Find where the given text appears and provide that cell's center as [X, Y] coordinate. 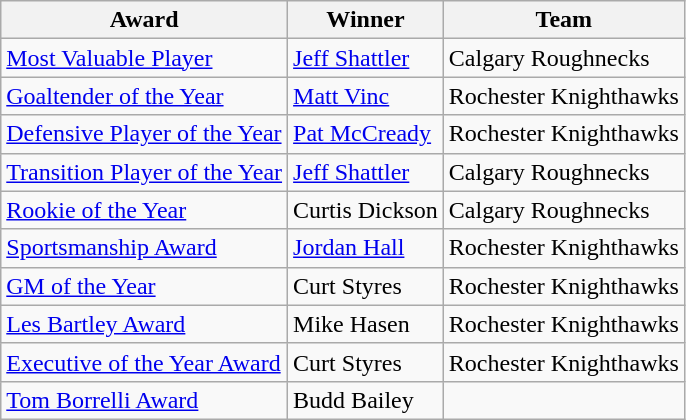
Transition Player of the Year [144, 172]
Matt Vinc [366, 96]
Pat McCready [366, 134]
Defensive Player of the Year [144, 134]
Team [564, 20]
Executive of the Year Award [144, 362]
Mike Hasen [366, 324]
Budd Bailey [366, 400]
Winner [366, 20]
Jordan Hall [366, 248]
Award [144, 20]
Curtis Dickson [366, 210]
Rookie of the Year [144, 210]
GM of the Year [144, 286]
Most Valuable Player [144, 58]
Les Bartley Award [144, 324]
Tom Borrelli Award [144, 400]
Sportsmanship Award [144, 248]
Goaltender of the Year [144, 96]
